Scan for the cell matching the given text and deliver its [X, Y] coordinate at center. 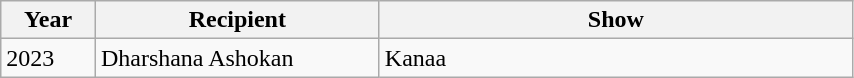
Show [616, 20]
2023 [48, 58]
Dharshana Ashokan [237, 58]
Kanaa [616, 58]
Year [48, 20]
Recipient [237, 20]
